Detect which cell encompasses the target text, then output its [X, Y] center coordinate. 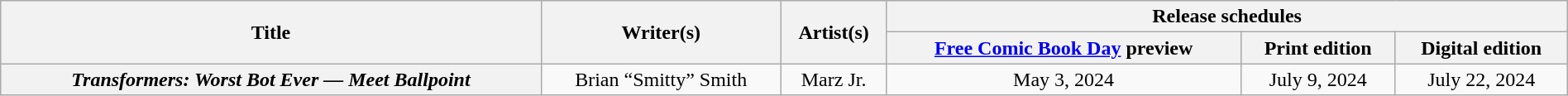
Brian “Smitty” Smith [661, 79]
Free Comic Book Day preview [1064, 48]
Title [271, 32]
Release schedules [1227, 17]
Digital edition [1481, 48]
Artist(s) [834, 32]
July 9, 2024 [1318, 79]
Marz Jr. [834, 79]
May 3, 2024 [1064, 79]
Print edition [1318, 48]
July 22, 2024 [1481, 79]
Transformers: Worst Bot Ever — Meet Ballpoint [271, 79]
Writer(s) [661, 32]
